Provide the (X, Y) coordinate of the cell's center where the given text is located.  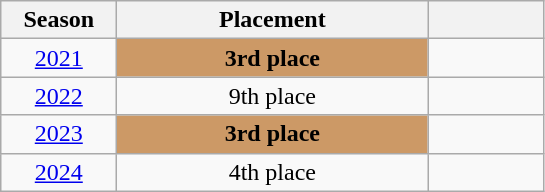
2024 (59, 172)
2021 (59, 58)
2023 (59, 134)
Placement (272, 20)
2022 (59, 96)
9th place (272, 96)
Season (59, 20)
4th place (272, 172)
